Determine the (X, Y) coordinate at the center of the cell enclosing the given text.  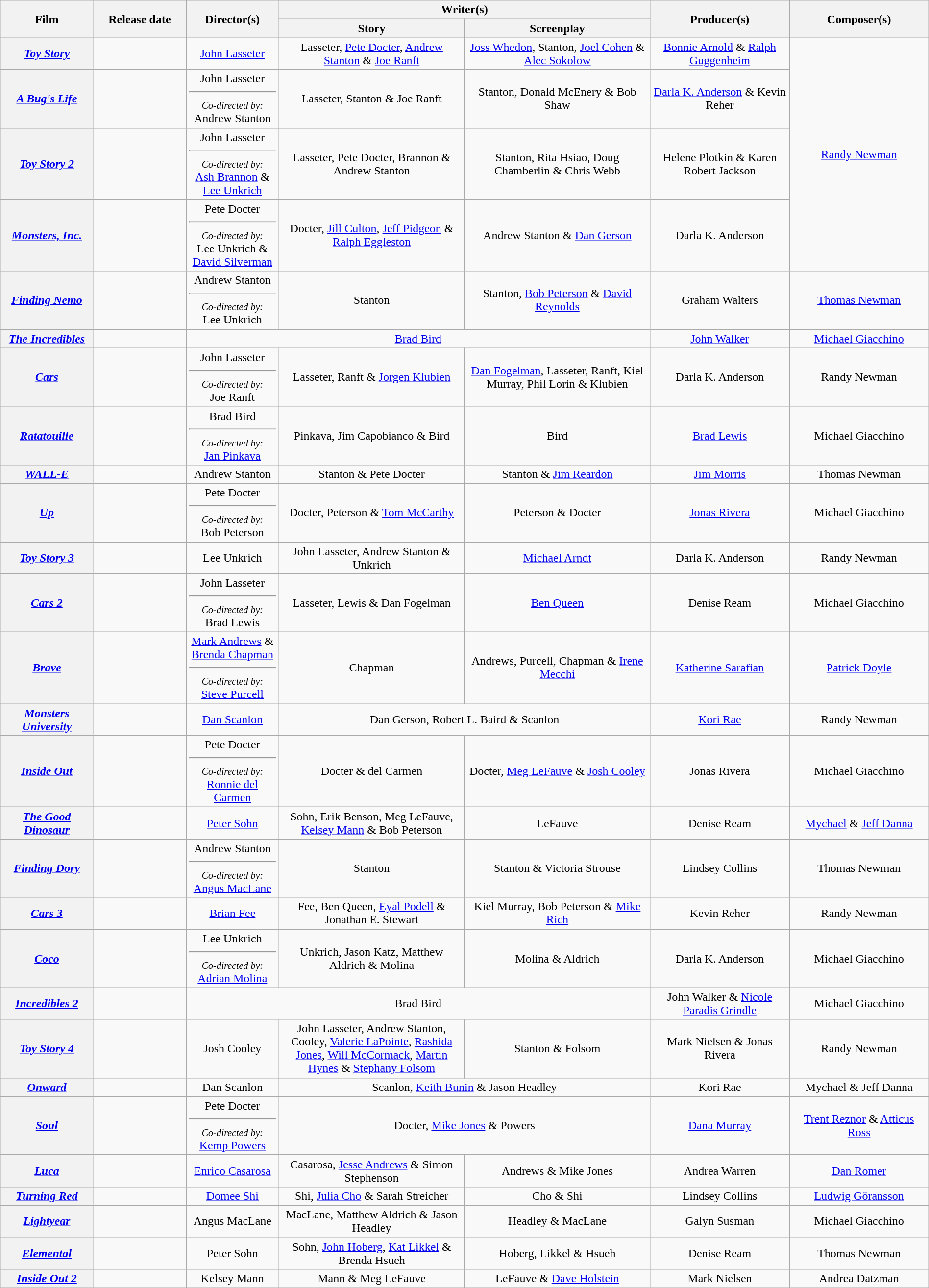
Hoberg, Likkel & Hsueh (558, 1253)
Film (47, 19)
Brian Fee (232, 914)
Incredibles 2 (47, 1004)
Coco (47, 959)
Pinkava, Jim Capobianco & Bird (371, 435)
Graham Walters (720, 300)
Inside Out 2 (47, 1279)
John LasseterCo-directed by:Brad Lewis (232, 603)
John Lasseter (232, 54)
Andrea Datzman (859, 1279)
Chapman (371, 668)
Luca (47, 1170)
Andrew Stanton (232, 474)
Angus MacLane (232, 1221)
Pete DocterCo-directed by:Lee Unkrich & David Silverman (232, 235)
Composer(s) (859, 19)
Screenplay (558, 28)
Andrew Stanton & Dan Gerson (558, 235)
Brave (47, 668)
Lee UnkrichCo-directed by:Adrian Molina (232, 959)
Lasseter, Pete Docter, Brannon & Andrew Stanton (371, 164)
Cars 3 (47, 914)
John LasseterCo-directed by:Andrew Stanton (232, 99)
Ratatouille (47, 435)
Dan Gerson, Robert L. Baird & Scanlon (464, 719)
John Lasseter, Andrew Stanton, Cooley, Valerie LaPointe, Rashida Jones, Will McCormack, Martin Hynes & Stephany Folsom (371, 1049)
Lasseter, Lewis & Dan Fogelman (371, 603)
Michael Arndt (558, 558)
Finding Dory (47, 868)
John Walker & Nicole Paradis Grindle (720, 1004)
Lasseter, Stanton & Joe Ranft (371, 99)
Galyn Susman (720, 1221)
Toy Story 2 (47, 164)
Cars 2 (47, 603)
Bonnie Arnold & Ralph Guggenheim (720, 54)
Domee Shi (232, 1196)
Shi, Julia Cho & Sarah Streicher (371, 1196)
LeFauve (558, 823)
Enrico Casarosa (232, 1170)
Toy Story 3 (47, 558)
Stanton, Donald McEnery & Bob Shaw (558, 99)
Brad BirdCo-directed by:Jan Pinkava (232, 435)
Molina & Aldrich (558, 959)
John Walker (720, 339)
Andrews & Mike Jones (558, 1170)
Producer(s) (720, 19)
Helene Plotkin & Karen Robert Jackson (720, 164)
Monsters, Inc. (47, 235)
Stanton, Rita Hsiao, Doug Chamberlin & Chris Webb (558, 164)
Pete DocterCo-directed by:Ronnie del Carmen (232, 771)
Dana Murray (720, 1125)
Onward (47, 1087)
Director(s) (232, 19)
Bird (558, 435)
Pete DocterCo-directed by:Bob Peterson (232, 513)
Toy Story (47, 54)
Docter, Meg LeFauve & Josh Cooley (558, 771)
Dan Fogelman, Lasseter, Ranft, Kiel Murray, Phil Lorin & Klubien (558, 377)
Stanton, Bob Peterson & David Reynolds (558, 300)
Sohn, Erik Benson, Meg LeFauve, Kelsey Mann & Bob Peterson (371, 823)
LeFauve & Dave Holstein (558, 1279)
Cars (47, 377)
Lee Unkrich (232, 558)
Josh Cooley (232, 1049)
Dan Romer (859, 1170)
Andrews, Purcell, Chapman & Irene Mecchi (558, 668)
Kiel Murray, Bob Peterson & Mike Rich (558, 914)
John LasseterCo-directed by:Ash Brannon & Lee Unkrich (232, 164)
Up (47, 513)
The Incredibles (47, 339)
Scanlon, Keith Bunin & Jason Headley (464, 1087)
Peterson & Docter (558, 513)
MacLane, Matthew Aldrich & Jason Headley (371, 1221)
Kevin Reher (720, 914)
WALL-E (47, 474)
Mark Nielsen & Jonas Rivera (720, 1049)
Docter, Peterson & Tom McCarthy (371, 513)
Lasseter, Ranft & Jorgen Klubien (371, 377)
Soul (47, 1125)
Casarosa, Jesse Andrews & Simon Stephenson (371, 1170)
A Bug's Life (47, 99)
Monsters University (47, 719)
Kelsey Mann (232, 1279)
Brad Lewis (720, 435)
The Good Dinosaur (47, 823)
Inside Out (47, 771)
Andrew StantonCo-directed by:Angus MacLane (232, 868)
Ben Queen (558, 603)
Andrea Warren (720, 1170)
Unkrich, Jason Katz, Matthew Aldrich & Molina (371, 959)
Release date (139, 19)
Docter & del Carmen (371, 771)
Mann & Meg LeFauve (371, 1279)
Patrick Doyle (859, 668)
Headley & MacLane (558, 1221)
Sohn, John Hoberg, Kat Likkel & Brenda Hsueh (371, 1253)
Andrew StantonCo-directed by:Lee Unkrich (232, 300)
Docter, Jill Culton, Jeff Pidgeon & Ralph Eggleston (371, 235)
Mark Andrews & Brenda ChapmanCo-directed by:Steve Purcell (232, 668)
Mark Nielsen (720, 1279)
Stanton & Folsom (558, 1049)
Cho & Shi (558, 1196)
Joss Whedon, Stanton, Joel Cohen & Alec Sokolow (558, 54)
Docter, Mike Jones & Powers (464, 1125)
Ludwig Göransson (859, 1196)
Turning Red (47, 1196)
Lasseter, Pete Docter, Andrew Stanton & Joe Ranft (371, 54)
Story (371, 28)
John Lasseter, Andrew Stanton & Unkrich (371, 558)
Stanton & Pete Docter (371, 474)
Lightyear (47, 1221)
Fee, Ben Queen, Eyal Podell & Jonathan E. Stewart (371, 914)
Elemental (47, 1253)
Stanton & Jim Reardon (558, 474)
Toy Story 4 (47, 1049)
Trent Reznor & Atticus Ross (859, 1125)
John LasseterCo-directed by:Joe Ranft (232, 377)
Pete DocterCo-directed by:Kemp Powers (232, 1125)
Jim Morris (720, 474)
Katherine Sarafian (720, 668)
Writer(s) (464, 10)
Darla K. Anderson & Kevin Reher (720, 99)
Stanton & Victoria Strouse (558, 868)
Finding Nemo (47, 300)
